Provide the (X, Y) coordinate of the cell's center where the given text is located.  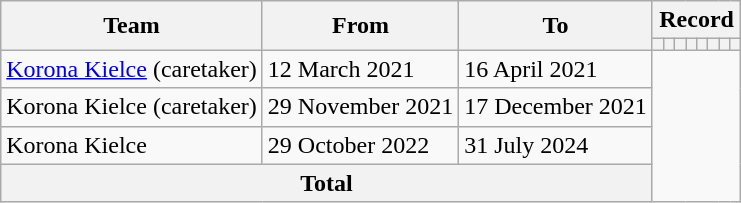
To (556, 26)
Record (696, 20)
29 October 2022 (360, 145)
29 November 2021 (360, 107)
16 April 2021 (556, 69)
17 December 2021 (556, 107)
31 July 2024 (556, 145)
Korona Kielce (132, 145)
12 March 2021 (360, 69)
From (360, 26)
Total (327, 183)
Team (132, 26)
